Locate the cell with the specified text and output its [X, Y] center coordinate. 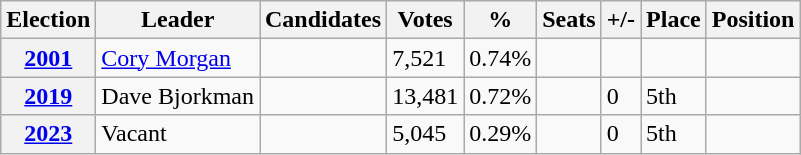
Vacant [178, 134]
7,521 [426, 58]
Votes [426, 20]
2023 [48, 134]
Position [753, 20]
Dave Bjorkman [178, 96]
Seats [569, 20]
2019 [48, 96]
% [500, 20]
13,481 [426, 96]
0.29% [500, 134]
+/- [620, 20]
Election [48, 20]
Candidates [324, 20]
5,045 [426, 134]
0.72% [500, 96]
Place [674, 20]
Leader [178, 20]
0.74% [500, 58]
2001 [48, 58]
Cory Morgan [178, 58]
